Search for the cell housing the specified text and yield its (x, y) center coordinate. 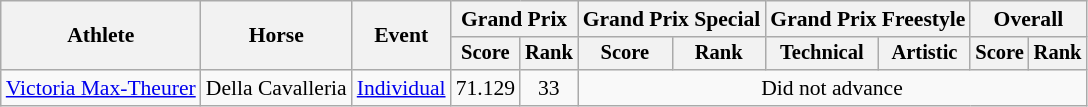
Overall (1028, 19)
Technical (822, 54)
Grand Prix Special (672, 19)
Event (402, 36)
Horse (276, 36)
Individual (402, 88)
Della Cavalleria (276, 88)
71.129 (486, 88)
Did not advance (832, 88)
33 (549, 88)
Artistic (924, 54)
Athlete (101, 36)
Grand Prix (514, 19)
Victoria Max-Theurer (101, 88)
Grand Prix Freestyle (868, 19)
